Return the [x, y] coordinate for the center point of the cell that contains the specified text.  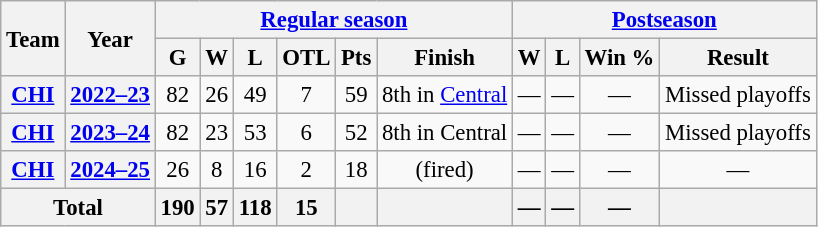
57 [216, 208]
2024–25 [110, 170]
2022–23 [110, 95]
2 [306, 170]
6 [306, 133]
53 [255, 133]
Total [78, 208]
118 [255, 208]
59 [356, 95]
23 [216, 133]
49 [255, 95]
Pts [356, 58]
18 [356, 170]
Regular season [334, 20]
Postseason [665, 20]
52 [356, 133]
Win % [619, 58]
Finish [445, 58]
7 [306, 95]
Year [110, 38]
16 [255, 170]
OTL [306, 58]
G [178, 58]
2023–24 [110, 133]
Team [33, 38]
Result [738, 58]
15 [306, 208]
190 [178, 208]
8 [216, 170]
(fired) [445, 170]
